Search for the cell housing the specified text and yield its (X, Y) center coordinate. 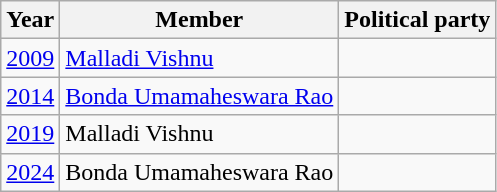
2019 (30, 134)
2009 (30, 58)
Member (200, 20)
2014 (30, 96)
2024 (30, 172)
Year (30, 20)
Political party (418, 20)
